Extract the (X, Y) coordinate from the center of the cell holding the provided text.  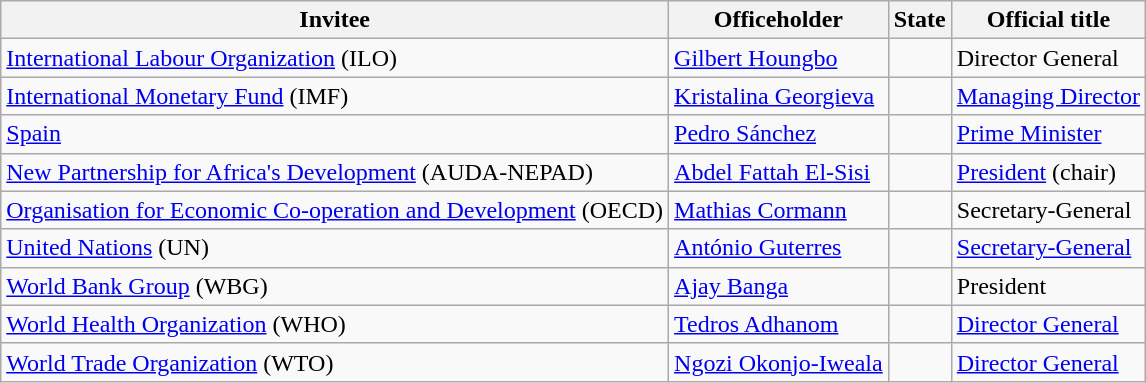
State (920, 20)
Invitee (335, 20)
Mathias Cormann (779, 210)
Kristalina Georgieva (779, 96)
Prime Minister (1048, 134)
Official title (1048, 20)
Pedro Sánchez (779, 134)
World Trade Organization (WTO) (335, 362)
Spain (335, 134)
Ngozi Okonjo-Iweala (779, 362)
International Monetary Fund (IMF) (335, 96)
Abdel Fattah El-Sisi (779, 172)
New Partnership for Africa's Development (AUDA-NEPAD) (335, 172)
Officeholder (779, 20)
Managing Director (1048, 96)
International Labour Organization (ILO) (335, 58)
Gilbert Houngbo (779, 58)
Ajay Banga (779, 286)
Tedros Adhanom (779, 324)
United Nations (UN) (335, 248)
President (chair) (1048, 172)
Organisation for Economic Co-operation and Development (OECD) (335, 210)
António Guterres (779, 248)
President (1048, 286)
World Health Organization (WHO) (335, 324)
World Bank Group (WBG) (335, 286)
